From the cell containing the given text, extract its center point as (X, Y) coordinate. 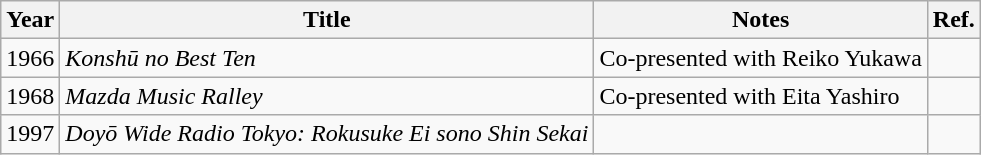
Ref. (954, 20)
Notes (760, 20)
Doyō Wide Radio Tokyo: Rokusuke Ei sono Shin Sekai (327, 134)
Year (30, 20)
1966 (30, 58)
Mazda Music Ralley (327, 96)
Title (327, 20)
Konshū no Best Ten (327, 58)
Co-presented with Reiko Yukawa (760, 58)
Co-presented with Eita Yashiro (760, 96)
1968 (30, 96)
1997 (30, 134)
